For the text-containing cell, return its midpoint in [X, Y] coordinate format. 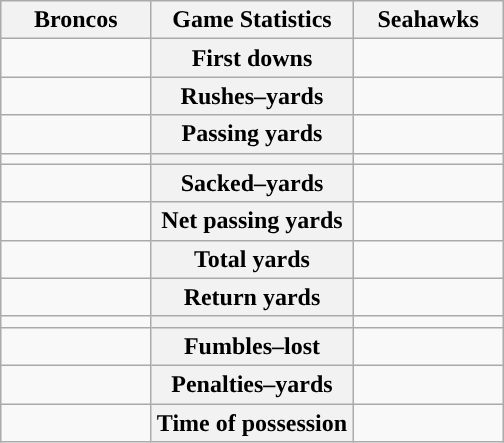
Total yards [252, 259]
Rushes–yards [252, 96]
First downs [252, 58]
Sacked–yards [252, 183]
Seahawks [428, 20]
Game Statistics [252, 20]
Return yards [252, 297]
Time of possession [252, 423]
Fumbles–lost [252, 346]
Net passing yards [252, 221]
Penalties–yards [252, 384]
Passing yards [252, 134]
Broncos [76, 20]
